Identify which cell holds the provided text, then report its [X, Y] central coordinate. 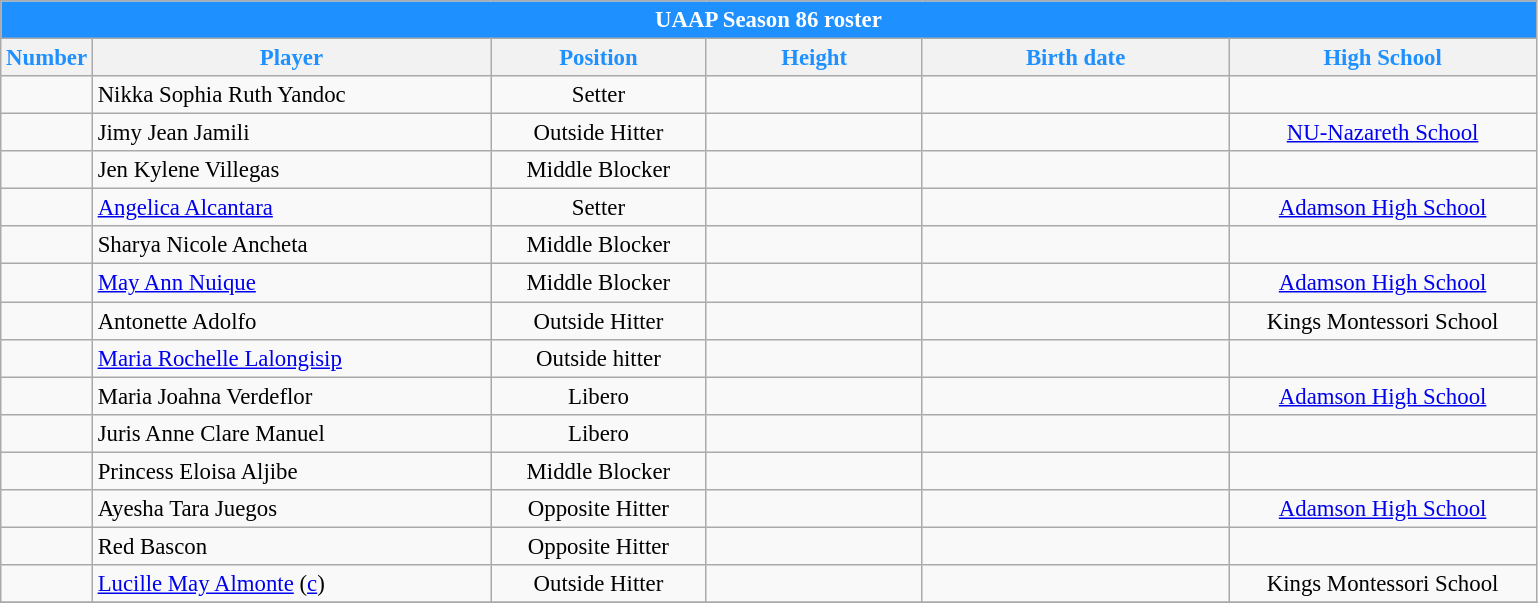
Number [47, 58]
Princess Eloisa Aljibe [291, 471]
Sharya Nicole Ancheta [291, 245]
Position [599, 58]
Maria Rochelle Lalongisip [291, 358]
Angelica Alcantara [291, 208]
Jen Kylene Villegas [291, 170]
Birth date [1076, 58]
High School [1382, 58]
Outside hitter [599, 358]
Player [291, 58]
Juris Anne Clare Manuel [291, 433]
Height [814, 58]
Maria Joahna Verdeflor [291, 396]
Ayesha Tara Juegos [291, 509]
Antonette Adolfo [291, 321]
Jimy Jean Jamili [291, 133]
Nikka Sophia Ruth Yandoc [291, 95]
Red Bascon [291, 546]
May Ann Nuique [291, 283]
NU-Nazareth School [1382, 133]
Lucille May Almonte (c) [291, 584]
UAAP Season 86 roster [768, 20]
